Find where the given text appears and provide that cell's center as [x, y] coordinate. 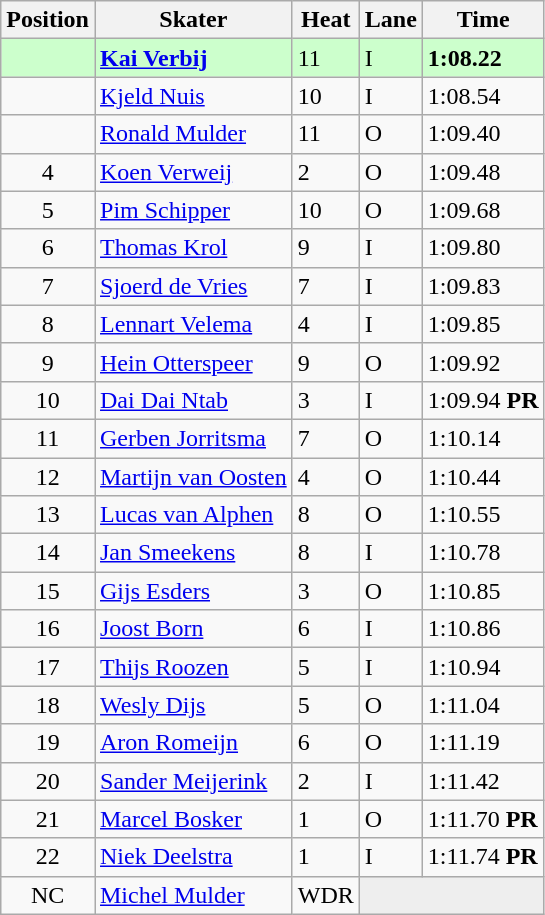
Gijs Esders [193, 591]
13 [48, 515]
Pim Schipper [193, 210]
1:09.40 [483, 134]
Gerben Jorritsma [193, 438]
Position [48, 20]
Skater [193, 20]
19 [48, 743]
15 [48, 591]
1:09.83 [483, 286]
1:10.94 [483, 667]
20 [48, 781]
Michel Mulder [193, 895]
16 [48, 629]
Thijs Roozen [193, 667]
Jan Smeekens [193, 553]
Heat [326, 20]
1:11.42 [483, 781]
Martijn van Oosten [193, 477]
Dai Dai Ntab [193, 400]
WDR [326, 895]
14 [48, 553]
1:10.44 [483, 477]
1:09.94 PR [483, 400]
17 [48, 667]
1:10.86 [483, 629]
1:10.78 [483, 553]
Marcel Bosker [193, 819]
Joost Born [193, 629]
Koen Verweij [193, 172]
1:11.04 [483, 705]
1:11.19 [483, 743]
NC [48, 895]
Time [483, 20]
Sjoerd de Vries [193, 286]
Lucas van Alphen [193, 515]
1:11.70 PR [483, 819]
12 [48, 477]
Lane [390, 20]
1:09.92 [483, 362]
1:10.14 [483, 438]
1:09.85 [483, 324]
1:11.74 PR [483, 857]
1:09.80 [483, 248]
1:08.54 [483, 96]
Wesly Dijs [193, 705]
Hein Otterspeer [193, 362]
Kjeld Nuis [193, 96]
Kai Verbij [193, 58]
1:09.68 [483, 210]
1:10.85 [483, 591]
1:10.55 [483, 515]
Thomas Krol [193, 248]
Sander Meijerink [193, 781]
18 [48, 705]
21 [48, 819]
Niek Deelstra [193, 857]
Aron Romeijn [193, 743]
Lennart Velema [193, 324]
Ronald Mulder [193, 134]
1:08.22 [483, 58]
22 [48, 857]
1:09.48 [483, 172]
